Locate the cell with the specified text and output its (X, Y) center coordinate. 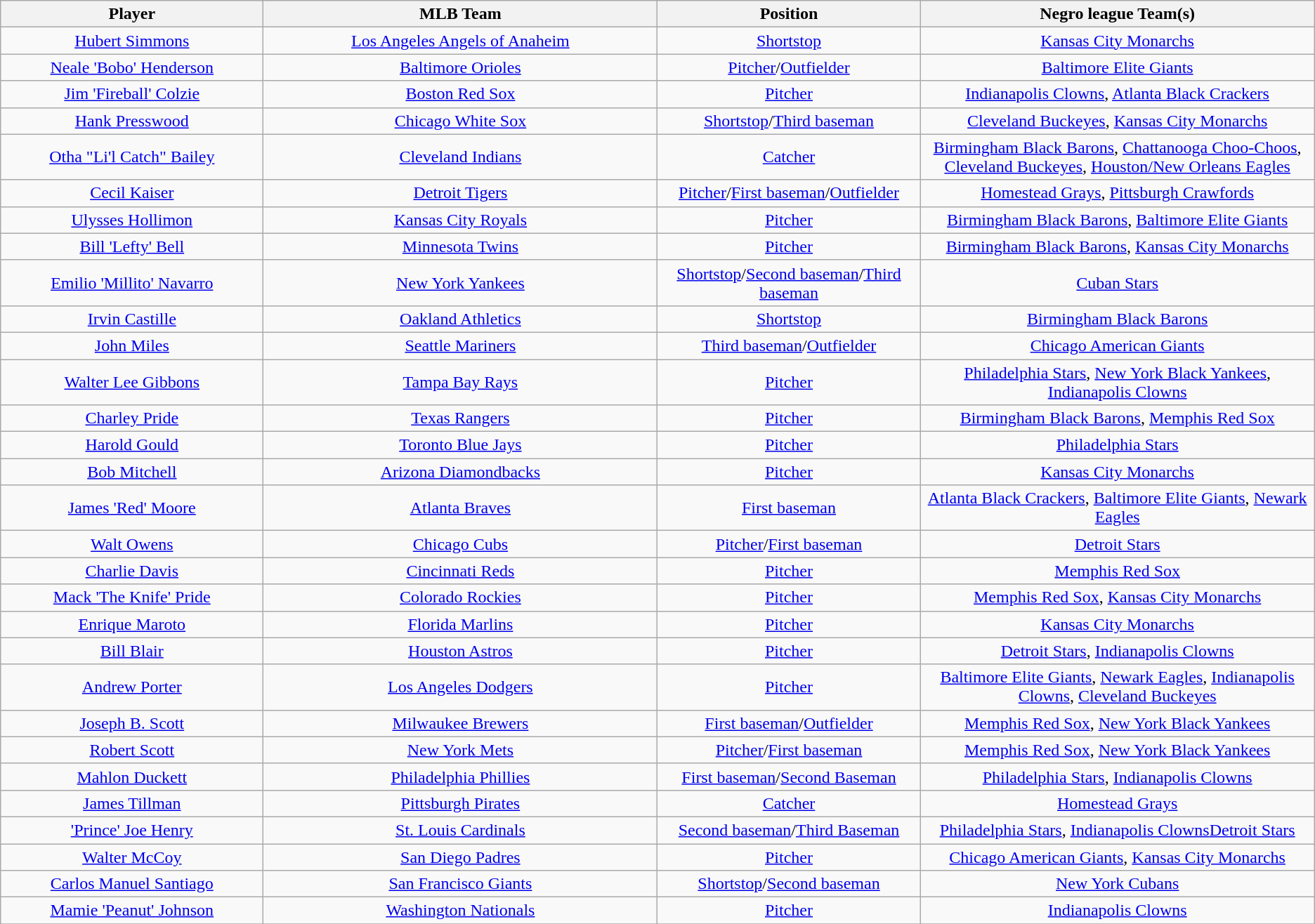
MLB Team (461, 14)
Homestead Grays, Pittsburgh Crawfords (1117, 193)
Detroit Tigers (461, 193)
Chicago American Giants, Kansas City Monarchs (1117, 857)
Philadelphia Stars, Indianapolis Clowns (1117, 777)
Carlos Manuel Santiago (132, 884)
Birmingham Black Barons, Chattanooga Choo-Choos, Cleveland Buckeyes, Houston/New Orleans Eagles (1117, 157)
'Prince' Joe Henry (132, 830)
Mamie 'Peanut' Johnson (132, 911)
Indianapolis Clowns, Atlanta Black Crackers (1117, 94)
Ulysses Hollimon (132, 220)
Cecil Kaiser (132, 193)
Hank Presswood (132, 121)
Hubert Simmons (132, 41)
New York Cubans (1117, 884)
Jim 'Fireball' Colzie (132, 94)
Atlanta Black Crackers, Baltimore Elite Giants, Newark Eagles (1117, 508)
Philadelphia Stars (1117, 445)
Charlie Davis (132, 571)
Third baseman/Outfielder (789, 345)
First baseman/Outfielder (789, 723)
Indianapolis Clowns (1117, 911)
Detroit Stars (1117, 544)
St. Louis Cardinals (461, 830)
Birmingham Black Barons (1117, 319)
San Diego Padres (461, 857)
Texas Rangers (461, 418)
Walt Owens (132, 544)
Charley Pride (132, 418)
Andrew Porter (132, 687)
Bob Mitchell (132, 472)
Pitcher/Outfielder (789, 67)
Memphis Red Sox (1117, 571)
Mahlon Duckett (132, 777)
Boston Red Sox (461, 94)
Otha "Li'l Catch" Bailey (132, 157)
Cleveland Indians (461, 157)
Toronto Blue Jays (461, 445)
Emilio 'Millito' Navarro (132, 282)
Neale 'Bobo' Henderson (132, 67)
Pittsburgh Pirates (461, 803)
Position (789, 14)
Oakland Athletics (461, 319)
Atlanta Braves (461, 508)
Memphis Red Sox, Kansas City Monarchs (1117, 598)
New York Mets (461, 750)
Walter McCoy (132, 857)
Birmingham Black Barons, Kansas City Monarchs (1117, 246)
James Tillman (132, 803)
Bill Blair (132, 651)
First baseman/Second Baseman (789, 777)
Bill 'Lefty' Bell (132, 246)
Baltimore Elite Giants (1117, 67)
Birmingham Black Barons, Memphis Red Sox (1117, 418)
Birmingham Black Barons, Baltimore Elite Giants (1117, 220)
Minnesota Twins (461, 246)
Walter Lee Gibbons (132, 382)
Milwaukee Brewers (461, 723)
Kansas City Royals (461, 220)
Los Angeles Angels of Anaheim (461, 41)
Baltimore Orioles (461, 67)
Enrique Maroto (132, 624)
Shortstop/Second baseman/Third baseman (789, 282)
Chicago White Sox (461, 121)
Pitcher/First baseman/Outfielder (789, 193)
James 'Red' Moore (132, 508)
Philadelphia Phillies (461, 777)
Seattle Mariners (461, 345)
Washington Nationals (461, 911)
Player (132, 14)
Second baseman/Third Baseman (789, 830)
Mack 'The Knife' Pride (132, 598)
Negro league Team(s) (1117, 14)
Houston Astros (461, 651)
Irvin Castille (132, 319)
Homestead Grays (1117, 803)
Cuban Stars (1117, 282)
Joseph B. Scott (132, 723)
Los Angeles Dodgers (461, 687)
New York Yankees (461, 282)
Shortstop/Second baseman (789, 884)
Robert Scott (132, 750)
Chicago American Giants (1117, 345)
John Miles (132, 345)
Philadelphia Stars, Indianapolis ClownsDetroit Stars (1117, 830)
Baltimore Elite Giants, Newark Eagles, Indianapolis Clowns, Cleveland Buckeyes (1117, 687)
Cincinnati Reds (461, 571)
Tampa Bay Rays (461, 382)
Arizona Diamondbacks (461, 472)
Chicago Cubs (461, 544)
First baseman (789, 508)
Shortstop/Third baseman (789, 121)
Detroit Stars, Indianapolis Clowns (1117, 651)
Colorado Rockies (461, 598)
Philadelphia Stars, New York Black Yankees, Indianapolis Clowns (1117, 382)
Florida Marlins (461, 624)
Harold Gould (132, 445)
Cleveland Buckeyes, Kansas City Monarchs (1117, 121)
San Francisco Giants (461, 884)
